Identify which cell holds the provided text, then report its (x, y) central coordinate. 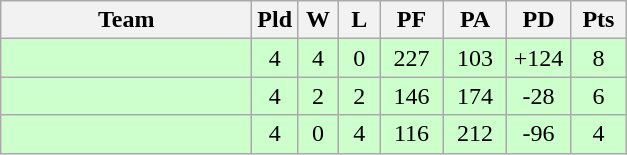
Team (126, 20)
6 (598, 96)
PA (475, 20)
8 (598, 58)
116 (412, 134)
W (318, 20)
PD (539, 20)
-28 (539, 96)
174 (475, 96)
L (360, 20)
Pts (598, 20)
227 (412, 58)
212 (475, 134)
+124 (539, 58)
103 (475, 58)
146 (412, 96)
PF (412, 20)
-96 (539, 134)
Pld (275, 20)
